Identify which cell holds the provided text, then report its [X, Y] central coordinate. 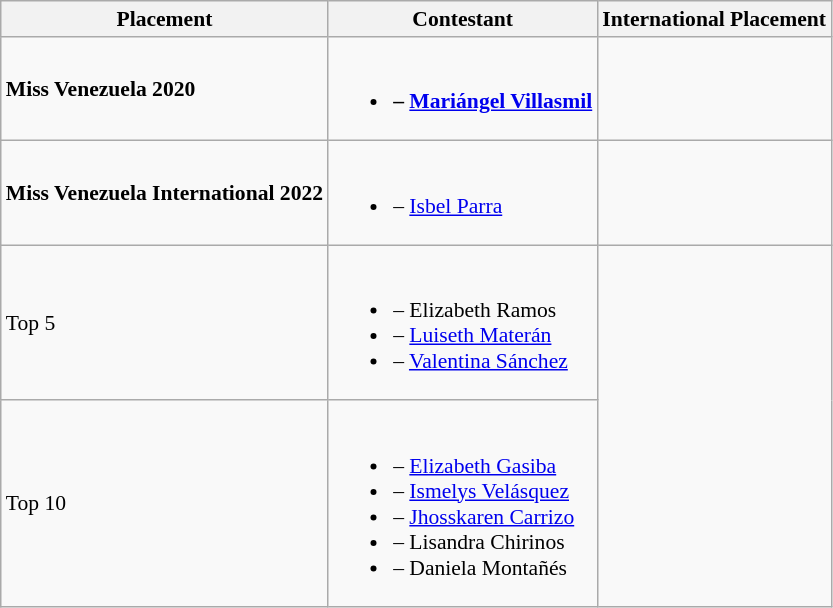
– Elizabeth Ramos – Luiseth Materán – Valentina Sánchez [462, 322]
Placement [164, 19]
Contestant [462, 19]
Miss Venezuela 2020 [164, 89]
Miss Venezuela International 2022 [164, 193]
Top 10 [164, 504]
– Isbel Parra [462, 193]
– Mariángel Villasmil [462, 89]
– Elizabeth Gasiba – Ismelys Velásquez – Jhosskaren Carrizo – Lisandra Chirinos – Daniela Montañés [462, 504]
International Placement [714, 19]
Top 5 [164, 322]
